Capture the cell that displays the provided text and extract its [X, Y] central coordinate. 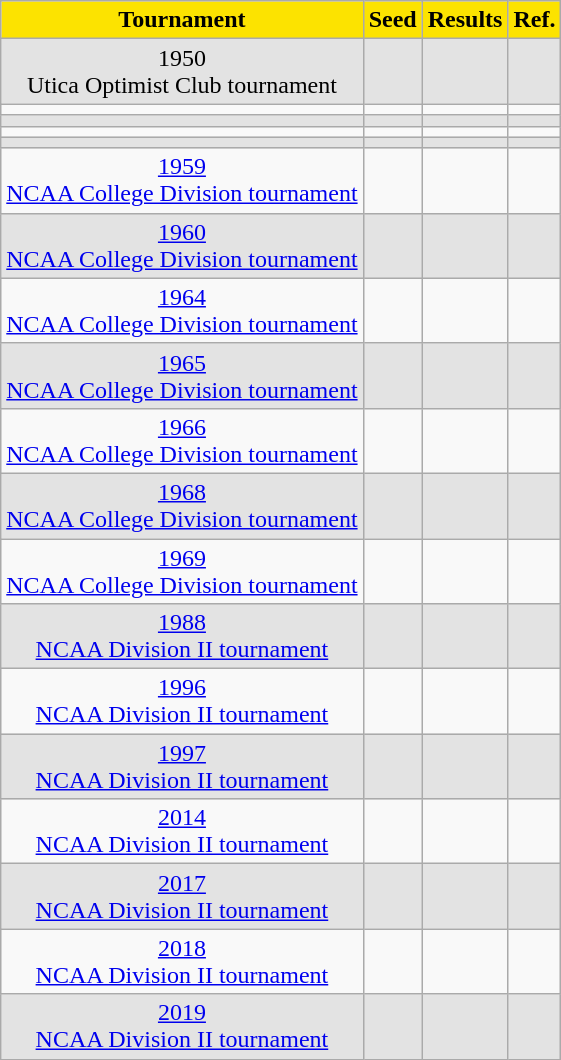
2017NCAA Division II tournament [182, 896]
1960NCAA College Division tournament [182, 246]
Ref. [534, 20]
1959NCAA College Division tournament [182, 180]
2019NCAA Division II tournament [182, 1026]
1996NCAA Division II tournament [182, 702]
1966NCAA College Division tournament [182, 440]
1968NCAA College Division tournament [182, 506]
1988NCAA Division II tournament [182, 636]
2018NCAA Division II tournament [182, 962]
1964NCAA College Division tournament [182, 310]
Results [465, 20]
2014NCAA Division II tournament [182, 832]
Tournament [182, 20]
1969NCAA College Division tournament [182, 570]
1950Utica Optimist Club tournament [182, 72]
1997NCAA Division II tournament [182, 766]
1965NCAA College Division tournament [182, 376]
Seed [392, 20]
